Find where the given text appears and provide that cell's center as [X, Y] coordinate. 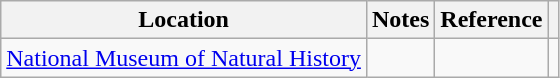
Notes [400, 20]
National Museum of Natural History [184, 58]
Location [184, 20]
Reference [492, 20]
